Find where the given text appears and provide that cell's center as (x, y) coordinate. 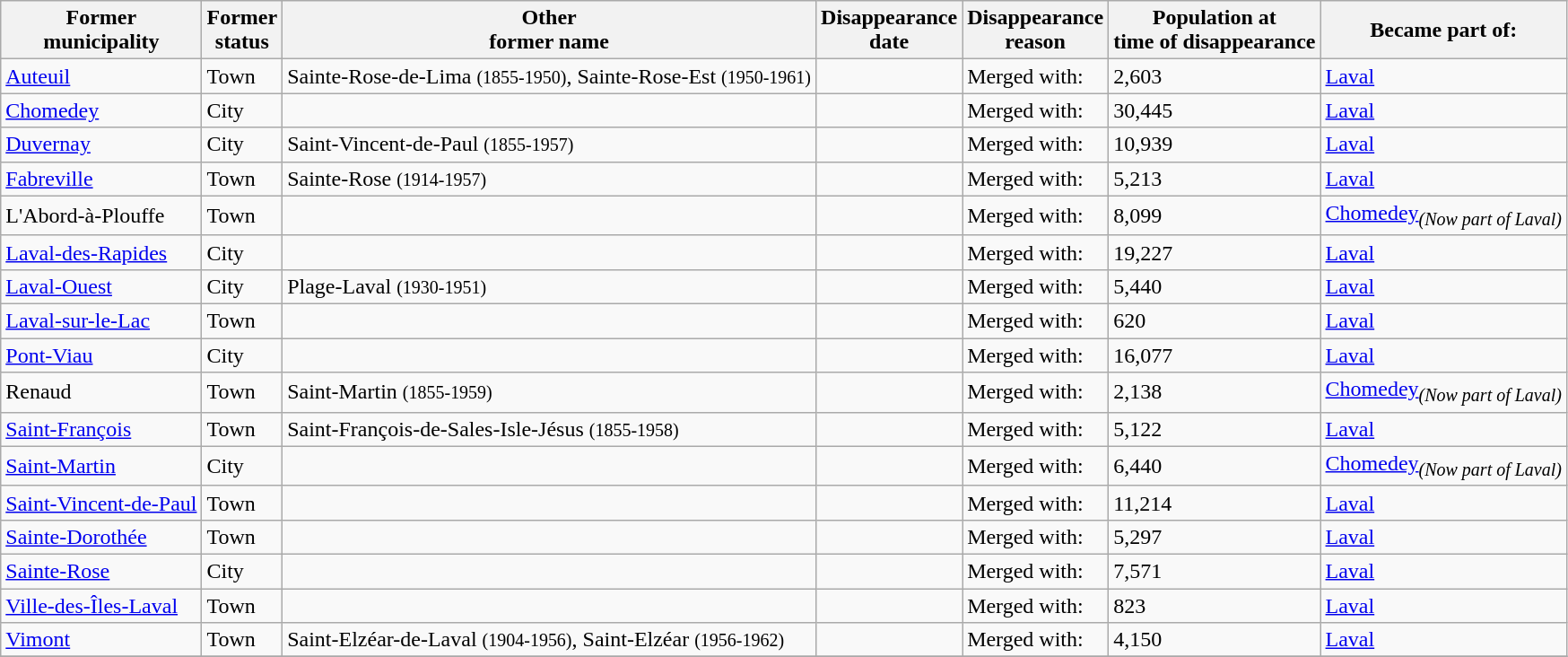
Sainte-Rose-de-Lima (1855-1950), Sainte-Rose-Est (1950-1961) (549, 76)
Saint-François (101, 429)
Auteuil (101, 76)
19,227 (1215, 252)
Saint-François-de-Sales-Isle-Jésus (1855-1958) (549, 429)
Formermunicipality (101, 31)
Saint-Elzéar-de-Laval (1904-1956), Saint-Elzéar (1956-1962) (549, 640)
5,297 (1215, 537)
Laval-sur-le-Lac (101, 321)
Laval-Ouest (101, 286)
5,122 (1215, 429)
Formerstatus (242, 31)
5,440 (1215, 286)
620 (1215, 321)
2,138 (1215, 392)
Saint-Vincent-de-Paul (101, 503)
5,213 (1215, 179)
Duvernay (101, 145)
Pont-Viau (101, 355)
7,571 (1215, 572)
Population attime of disappearance (1215, 31)
Sainte-Dorothée (101, 537)
8,099 (1215, 215)
Fabreville (101, 179)
Chomedey (101, 110)
Renaud (101, 392)
Saint-Martin (1855-1959) (549, 392)
823 (1215, 606)
Plage-Laval (1930-1951) (549, 286)
4,150 (1215, 640)
L'Abord-à-Plouffe (101, 215)
Saint-Martin (101, 466)
30,445 (1215, 110)
Laval-des-Rapides (101, 252)
11,214 (1215, 503)
Became part of: (1443, 31)
Sainte-Rose (1914-1957) (549, 179)
Otherformer name (549, 31)
2,603 (1215, 76)
Disappearancedate (890, 31)
Ville-des-Îles-Laval (101, 606)
Saint-Vincent-de-Paul (1855-1957) (549, 145)
Sainte-Rose (101, 572)
Vimont (101, 640)
Disappearancereason (1035, 31)
6,440 (1215, 466)
16,077 (1215, 355)
10,939 (1215, 145)
